Locate the cell with the specified text and output its (x, y) center coordinate. 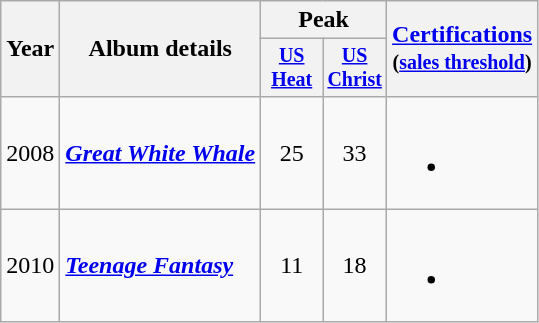
Teenage Fantasy (160, 266)
Album details (160, 49)
11 (292, 266)
2010 (30, 266)
Year (30, 49)
USHeat (292, 68)
Certifications(sales threshold) (462, 49)
Peak (324, 20)
2008 (30, 152)
25 (292, 152)
33 (355, 152)
USChrist (355, 68)
18 (355, 266)
Great White Whale (160, 152)
